Provide the [X, Y] coordinate of the cell's center where the given text is located.  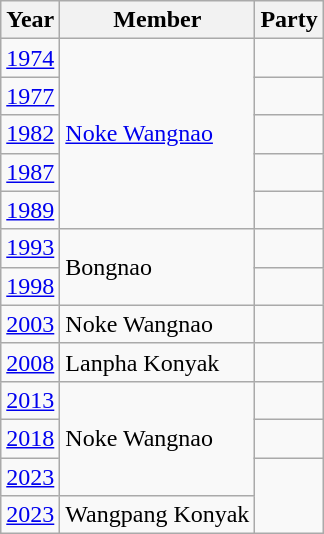
Year [30, 20]
1987 [30, 172]
1974 [30, 58]
Wangpang Konyak [158, 515]
1977 [30, 96]
Party [289, 20]
Lanpha Konyak [158, 362]
2003 [30, 324]
2018 [30, 438]
Member [158, 20]
1989 [30, 210]
1998 [30, 286]
2013 [30, 400]
1982 [30, 134]
Bongnao [158, 267]
2008 [30, 362]
1993 [30, 248]
